Detect which cell encompasses the target text, then output its [X, Y] center coordinate. 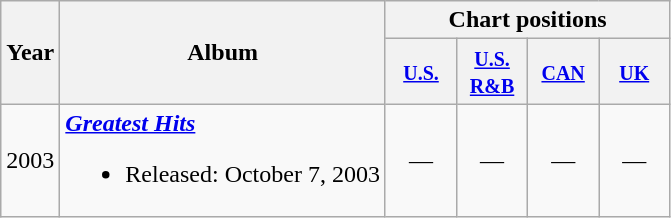
2003 [30, 160]
Year [30, 52]
U.S. [420, 72]
Chart positions [527, 20]
UK [634, 72]
CAN [564, 72]
Greatest HitsReleased: October 7, 2003 [223, 160]
U.S. R&B [492, 72]
Album [223, 52]
